Pinpoint the cell where the given text exists, returning its [X, Y] midpoint coordinate. 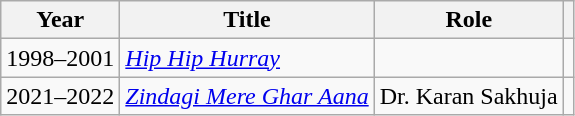
1998–2001 [60, 58]
Role [468, 20]
Title [247, 20]
Zindagi Mere Ghar Aana [247, 96]
Hip Hip Hurray [247, 58]
Dr. Karan Sakhuja [468, 96]
Year [60, 20]
2021–2022 [60, 96]
